Scan for the cell matching the given text and deliver its [x, y] coordinate at center. 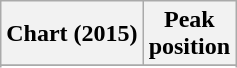
Peakposition [189, 34]
Chart (2015) [72, 34]
